Capture the cell that displays the provided text and extract its (x, y) central coordinate. 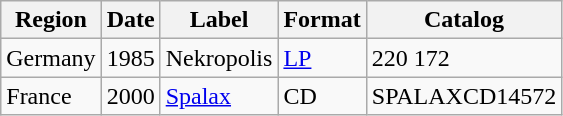
France (51, 96)
220 172 (464, 58)
Catalog (464, 20)
CD (322, 96)
SPALAXCD14572 (464, 96)
1985 (130, 58)
Germany (51, 58)
Region (51, 20)
Format (322, 20)
Date (130, 20)
Label (219, 20)
Spalax (219, 96)
Nekropolis (219, 58)
2000 (130, 96)
LP (322, 58)
